Detect which cell encompasses the target text, then output its (x, y) center coordinate. 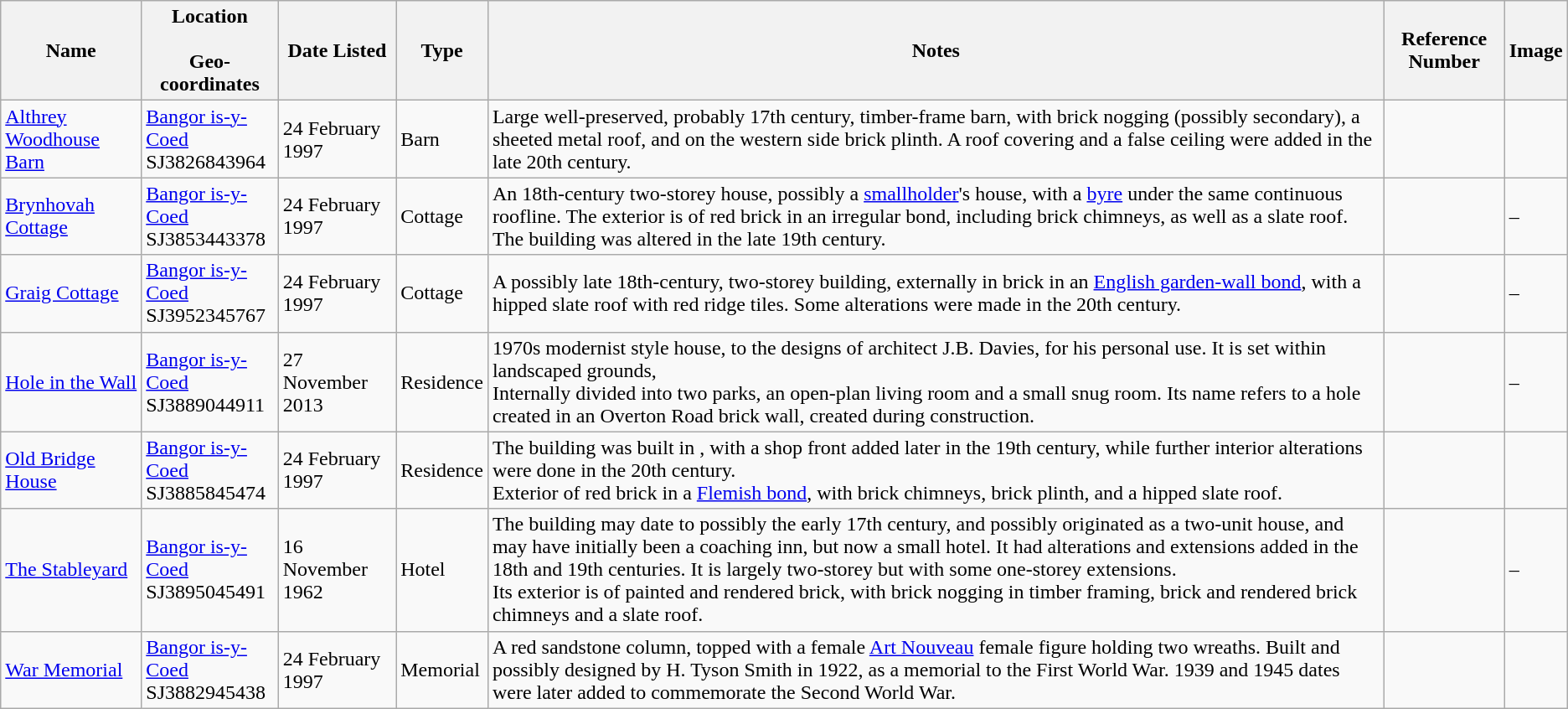
Old Bridge House (71, 470)
Bangor is-y-CoedSJ3895045491 (209, 570)
16 November 1962 (337, 570)
Notes (936, 50)
Image (1536, 50)
Bangor is-y-CoedSJ3882945438 (209, 670)
The Stableyard (71, 570)
Memorial (442, 670)
Bangor is-y-CoedSJ3885845474 (209, 470)
War Memorial (71, 670)
Bangor is-y-CoedSJ3826843964 (209, 139)
LocationGeo-coordinates (209, 50)
Barn (442, 139)
Date Listed (337, 50)
Hole in the Wall (71, 382)
Bangor is-y-CoedSJ3889044911 (209, 382)
Althrey Woodhouse Barn (71, 139)
Hotel (442, 570)
Graig Cottage (71, 293)
Brynhovah Cottage (71, 216)
Bangor is-y-CoedSJ3952345767 (209, 293)
Reference Number (1444, 50)
Bangor is-y-CoedSJ3853443378 (209, 216)
Name (71, 50)
Type (442, 50)
27 November 2013 (337, 382)
